Determine the (x, y) coordinate at the center of the cell enclosing the given text.  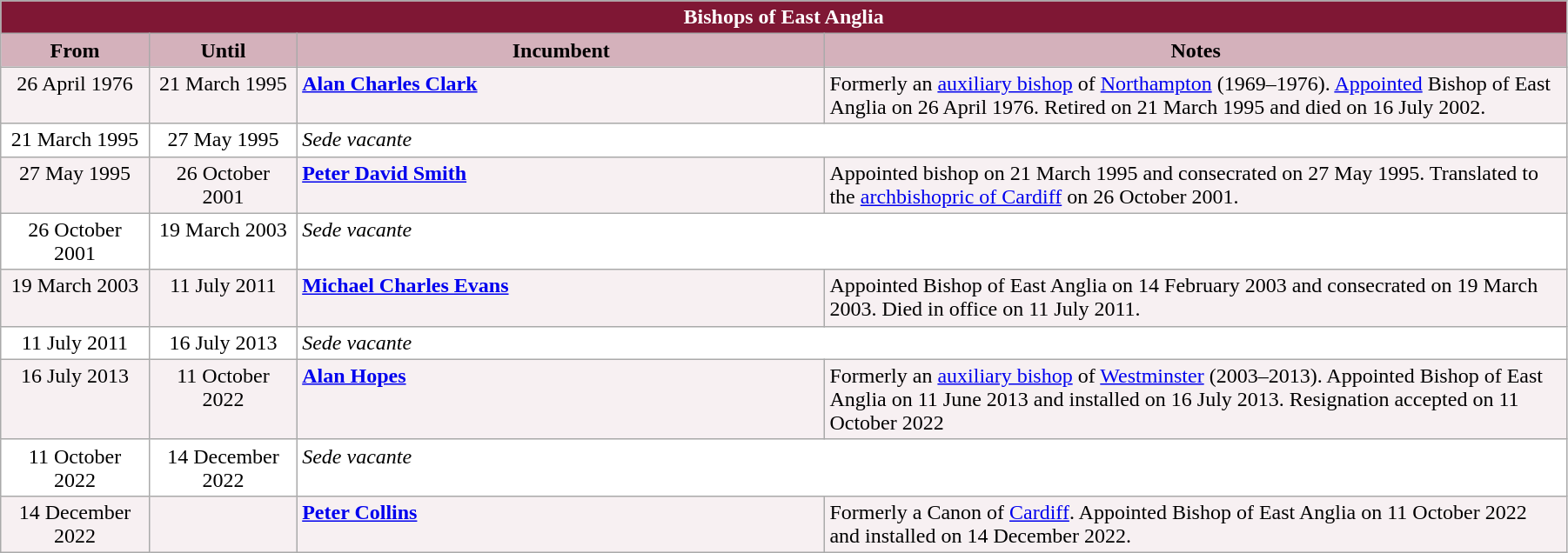
Notes (1196, 50)
Alan Charles Clark (561, 96)
From (75, 50)
Appointed bishop on 21 March 1995 and consecrated on 27 May 1995. Translated to the archbishopric of Cardiff on 26 October 2001. (1196, 184)
Incumbent (561, 50)
Michael Charles Evans (561, 297)
Appointed Bishop of East Anglia on 14 February 2003 and consecrated on 19 March 2003. Died in office on 11 July 2011. (1196, 297)
Alan Hopes (561, 399)
Until (223, 50)
Peter David Smith (561, 184)
Formerly a Canon of Cardiff. Appointed Bishop of East Anglia on 11 October 2022 and installed on 14 December 2022. (1196, 523)
Peter Collins (561, 523)
26 April 1976 (75, 96)
Bishops of East Anglia (784, 17)
